Search for the cell housing the specified text and yield its (X, Y) center coordinate. 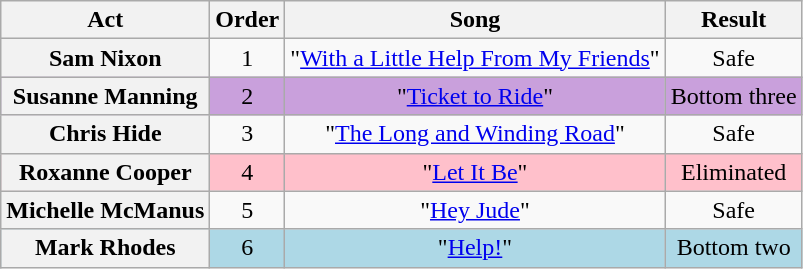
"Ticket to Ride" (475, 96)
Susanne Manning (106, 96)
Act (106, 20)
"With a Little Help From My Friends" (475, 58)
Song (475, 20)
Chris Hide (106, 134)
Result (734, 20)
Mark Rhodes (106, 248)
"Help!" (475, 248)
Sam Nixon (106, 58)
4 (248, 172)
1 (248, 58)
Bottom three (734, 96)
Bottom two (734, 248)
2 (248, 96)
6 (248, 248)
Order (248, 20)
"Hey Jude" (475, 210)
Roxanne Cooper (106, 172)
5 (248, 210)
Michelle McManus (106, 210)
"The Long and Winding Road" (475, 134)
"Let It Be" (475, 172)
Eliminated (734, 172)
3 (248, 134)
